Return (x, y) of the center of cell containing provided text 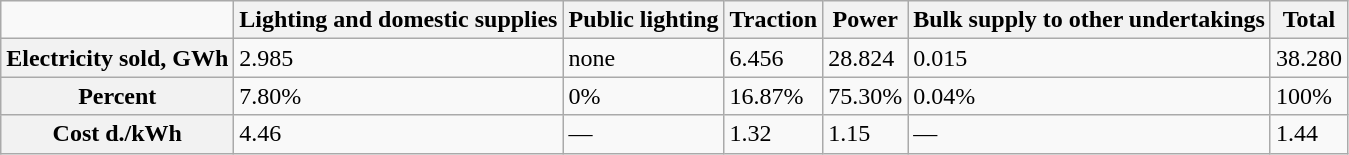
Power (866, 20)
6.456 (774, 58)
0.015 (1090, 58)
2.985 (398, 58)
16.87% (774, 96)
7.80% (398, 96)
38.280 (1308, 58)
28.824 (866, 58)
1.15 (866, 134)
Total (1308, 20)
Electricity sold, GWh (118, 58)
0% (644, 96)
Public lighting (644, 20)
Cost d./kWh (118, 134)
75.30% (866, 96)
1.44 (1308, 134)
Lighting and domestic supplies (398, 20)
0.04% (1090, 96)
none (644, 58)
Percent (118, 96)
4.46 (398, 134)
100% (1308, 96)
1.32 (774, 134)
Bulk supply to other undertakings (1090, 20)
Traction (774, 20)
